Pinpoint the cell where the given text exists, returning its (X, Y) midpoint coordinate. 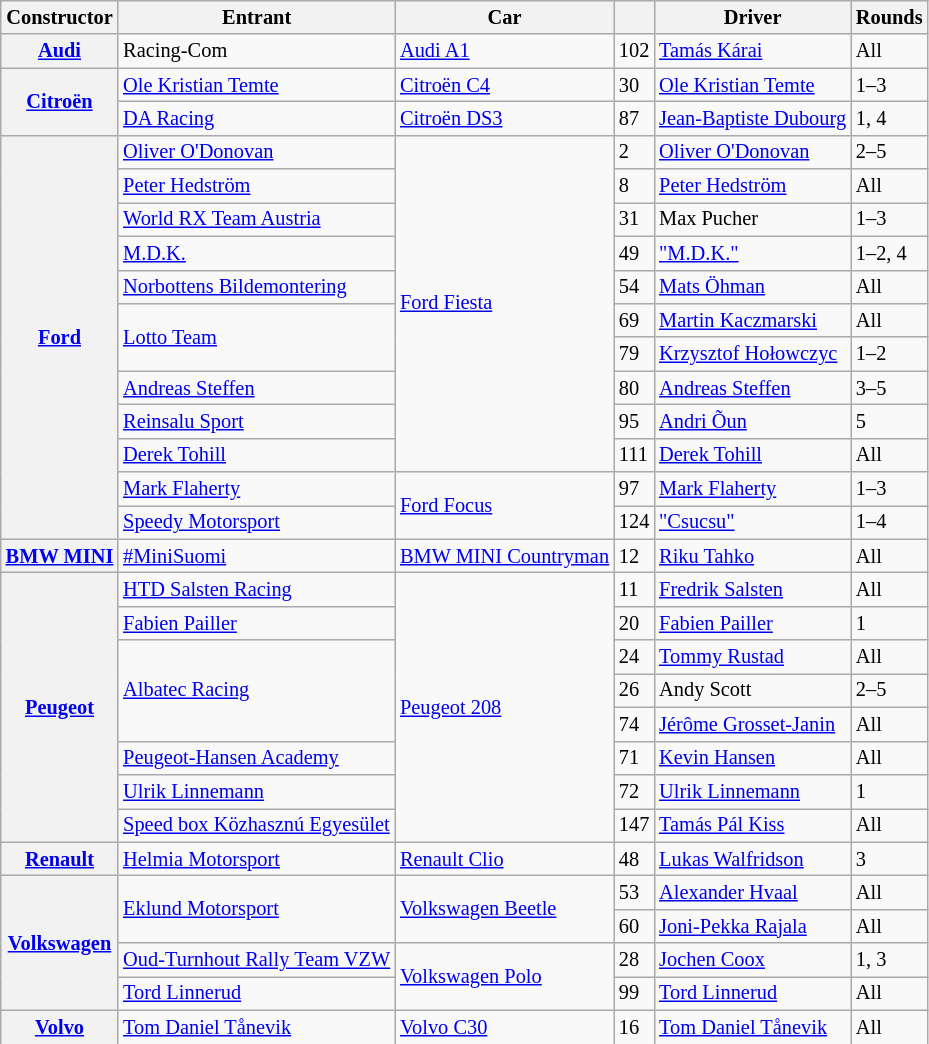
Riku Tahko (752, 556)
BMW MINI (60, 556)
Jérôme Grosset-Janin (752, 724)
Peugeot-Hansen Academy (256, 758)
Helmia Motorsport (256, 859)
Volkswagen Beetle (504, 908)
Kevin Hansen (752, 758)
72 (634, 791)
Alexander Hvaal (752, 892)
1–2, 4 (890, 253)
Joni-Pekka Rajala (752, 926)
Racing-Com (256, 51)
Volkswagen Polo (504, 976)
1, 3 (890, 960)
Peugeot 208 (504, 706)
Andri Õun (752, 421)
102 (634, 51)
Norbottens Bildemontering (256, 287)
Volvo (60, 1027)
Ford (60, 337)
Albatec Racing (256, 690)
Audi A1 (504, 51)
Entrant (256, 17)
2 (634, 152)
Fredrik Salsten (752, 589)
DA Racing (256, 118)
48 (634, 859)
Volkswagen (60, 942)
5 (890, 421)
Mats Öhman (752, 287)
Jochen Coox (752, 960)
Speed box Közhasznú Egyesület (256, 825)
"Csucsu" (752, 522)
#MiniSuomi (256, 556)
Reinsalu Sport (256, 421)
Speedy Motorsport (256, 522)
Car (504, 17)
3–5 (890, 388)
Oud-Turnhout Rally Team VZW (256, 960)
87 (634, 118)
Citroën C4 (504, 85)
Martin Kaczmarski (752, 320)
Tamás Kárai (752, 51)
1–4 (890, 522)
54 (634, 287)
97 (634, 489)
124 (634, 522)
60 (634, 926)
111 (634, 455)
Rounds (890, 17)
3 (890, 859)
1, 4 (890, 118)
Citroën DS3 (504, 118)
8 (634, 186)
20 (634, 623)
World RX Team Austria (256, 219)
31 (634, 219)
Jean-Baptiste Dubourg (752, 118)
Renault Clio (504, 859)
49 (634, 253)
80 (634, 388)
26 (634, 690)
79 (634, 354)
99 (634, 993)
Driver (752, 17)
11 (634, 589)
Audi (60, 51)
1–2 (890, 354)
71 (634, 758)
Peugeot (60, 706)
"M.D.K." (752, 253)
Krzysztof Hołowczyc (752, 354)
69 (634, 320)
Lotto Team (256, 336)
Volvo C30 (504, 1027)
12 (634, 556)
Constructor (60, 17)
M.D.K. (256, 253)
95 (634, 421)
30 (634, 85)
Andy Scott (752, 690)
HTD Salsten Racing (256, 589)
Citroën (60, 102)
Eklund Motorsport (256, 908)
Lukas Walfridson (752, 859)
Ford Fiesta (504, 304)
147 (634, 825)
Max Pucher (752, 219)
Tommy Rustad (752, 657)
Tamás Pál Kiss (752, 825)
16 (634, 1027)
53 (634, 892)
28 (634, 960)
24 (634, 657)
Renault (60, 859)
74 (634, 724)
Ford Focus (504, 506)
BMW MINI Countryman (504, 556)
